Extract the (X, Y) coordinate from the center of the cell holding the provided text.  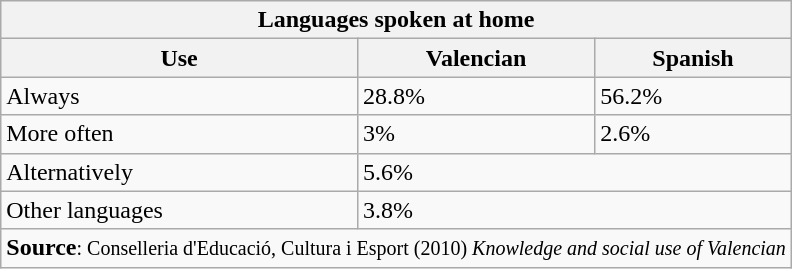
Spanish (694, 58)
3.8% (574, 210)
Valencian (476, 58)
More often (180, 134)
Source: Conselleria d'Educació, Cultura i Esport (2010) Knowledge and social use of Valencian (396, 248)
56.2% (694, 96)
Other languages (180, 210)
Alternatively (180, 172)
Use (180, 58)
28.8% (476, 96)
3% (476, 134)
2.6% (694, 134)
5.6% (574, 172)
Languages spoken at home (396, 20)
Always (180, 96)
